Return [X, Y] of the center of cell containing provided text 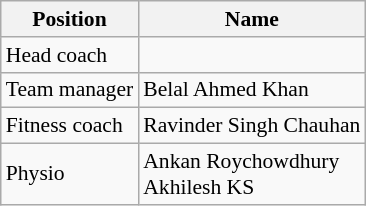
Fitness coach [70, 126]
Head coach [70, 55]
Physio [70, 174]
Position [70, 19]
Ankan Roychowdhury Akhilesh KS [252, 174]
Name [252, 19]
Belal Ahmed Khan [252, 90]
Team manager [70, 90]
Ravinder Singh Chauhan [252, 126]
